Find where the given text appears and provide that cell's center as (x, y) coordinate. 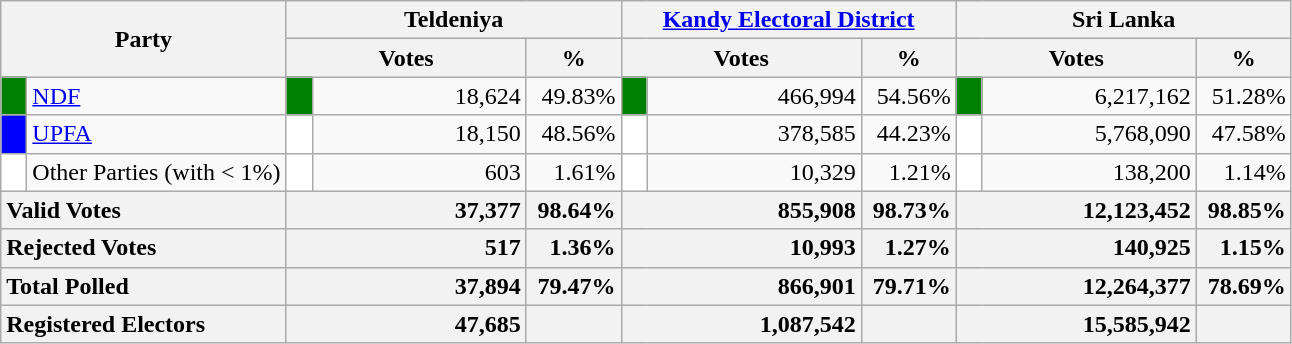
Total Polled (144, 286)
138,200 (1089, 172)
1.14% (1244, 172)
18,624 (419, 96)
NDF (156, 96)
37,894 (406, 286)
140,925 (1076, 248)
47,685 (406, 324)
47.58% (1244, 134)
UPFA (156, 134)
18,150 (419, 134)
37,377 (406, 210)
98.73% (908, 210)
5,768,090 (1089, 134)
Kandy Electoral District (788, 20)
12,123,452 (1076, 210)
866,901 (741, 286)
Party (144, 39)
98.85% (1244, 210)
1.61% (574, 172)
517 (406, 248)
Rejected Votes (144, 248)
54.56% (908, 96)
Teldeniya (454, 20)
855,908 (741, 210)
98.64% (574, 210)
1.27% (908, 248)
1.21% (908, 172)
Registered Electors (144, 324)
378,585 (754, 134)
49.83% (574, 96)
6,217,162 (1089, 96)
Valid Votes (144, 210)
12,264,377 (1076, 286)
Sri Lanka (1124, 20)
79.71% (908, 286)
Other Parties (with < 1%) (156, 172)
10,993 (741, 248)
44.23% (908, 134)
15,585,942 (1076, 324)
1,087,542 (741, 324)
48.56% (574, 134)
466,994 (754, 96)
1.15% (1244, 248)
78.69% (1244, 286)
51.28% (1244, 96)
1.36% (574, 248)
603 (419, 172)
79.47% (574, 286)
10,329 (754, 172)
